Detect which cell encompasses the target text, then output its (x, y) center coordinate. 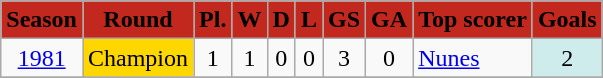
D (281, 20)
Nunes (473, 58)
2 (567, 58)
GS (344, 20)
GA (390, 20)
1981 (42, 58)
Top scorer (473, 20)
Champion (138, 58)
Pl. (213, 20)
Season (42, 20)
Goals (567, 20)
W (250, 20)
Round (138, 20)
3 (344, 58)
L (308, 20)
